Search for the cell housing the specified text and yield its [x, y] center coordinate. 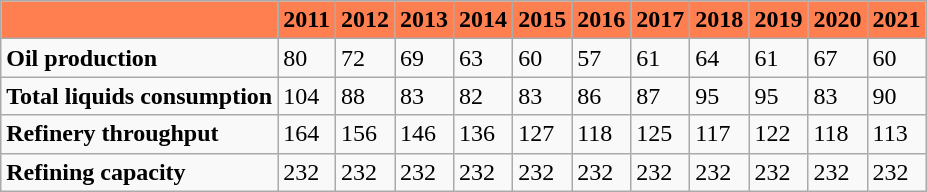
2016 [602, 20]
2021 [896, 20]
82 [484, 96]
Total liquids consumption [140, 96]
Refining capacity [140, 172]
2014 [484, 20]
122 [778, 134]
72 [364, 58]
90 [896, 96]
2019 [778, 20]
2018 [720, 20]
57 [602, 58]
146 [424, 134]
64 [720, 58]
86 [602, 96]
Oil production [140, 58]
80 [307, 58]
2011 [307, 20]
69 [424, 58]
2017 [660, 20]
125 [660, 134]
Refinery throughput [140, 134]
2012 [364, 20]
117 [720, 134]
67 [838, 58]
2013 [424, 20]
2020 [838, 20]
63 [484, 58]
136 [484, 134]
2015 [542, 20]
156 [364, 134]
113 [896, 134]
87 [660, 96]
104 [307, 96]
88 [364, 96]
127 [542, 134]
164 [307, 134]
